Return the (x, y) coordinate for the center point of the cell that contains the specified text.  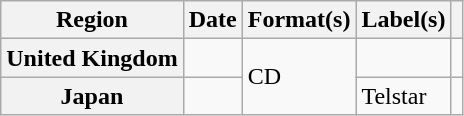
Region (92, 20)
Format(s) (299, 20)
Date (212, 20)
CD (299, 77)
United Kingdom (92, 58)
Telstar (404, 96)
Japan (92, 96)
Label(s) (404, 20)
